Capture the cell that displays the provided text and extract its (x, y) central coordinate. 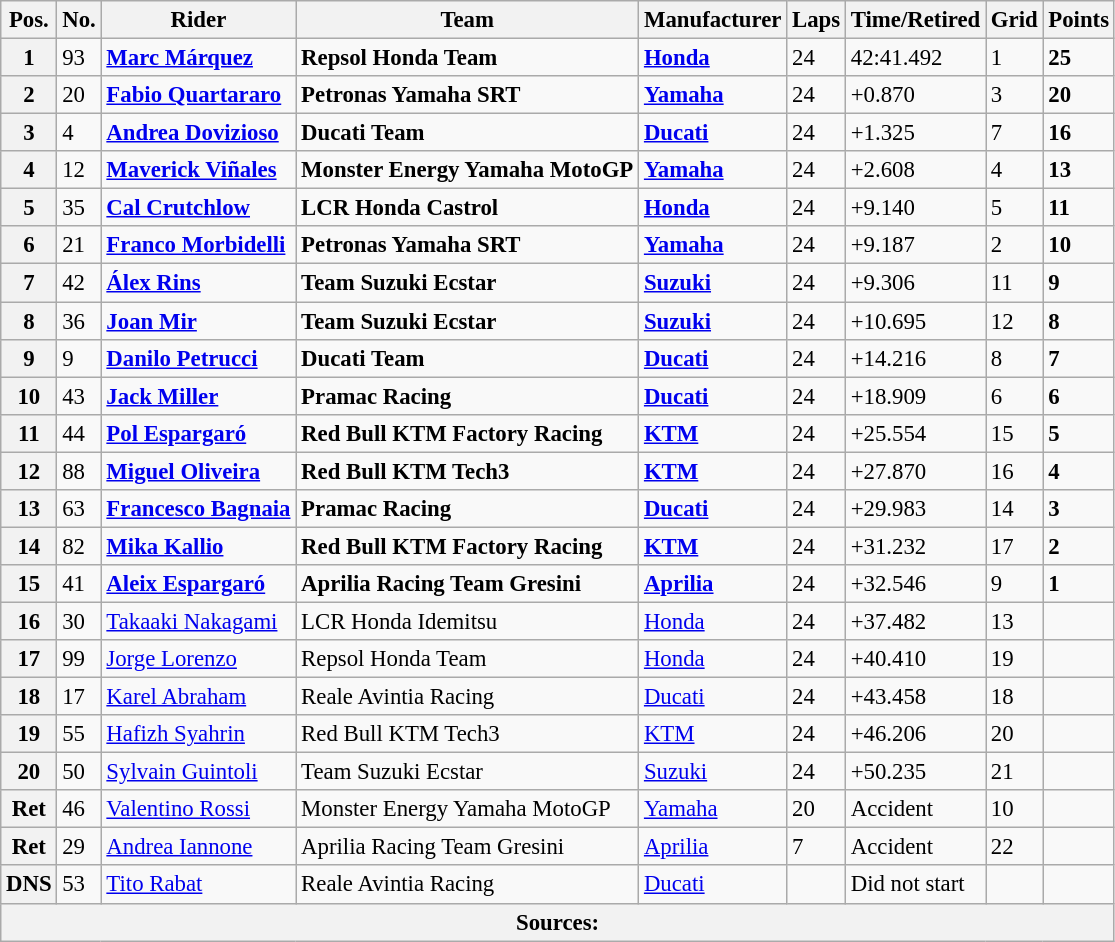
Did not start (915, 885)
Sources: (558, 922)
+25.554 (915, 433)
+29.983 (915, 509)
Maverick Viñales (198, 170)
+14.216 (915, 358)
+46.206 (915, 734)
22 (1014, 847)
Francesco Bagnaia (198, 509)
Points (1078, 20)
Valentino Rossi (198, 809)
Aleix Espargaró (198, 584)
Pos. (29, 20)
+10.695 (915, 321)
Hafizh Syahrin (198, 734)
93 (79, 58)
Sylvain Guintoli (198, 772)
35 (79, 208)
+50.235 (915, 772)
Takaaki Nakagami (198, 621)
88 (79, 471)
Rider (198, 20)
82 (79, 546)
44 (79, 433)
No. (79, 20)
+0.870 (915, 95)
+31.232 (915, 546)
Mika Kallio (198, 546)
Jack Miller (198, 396)
Laps (816, 20)
43 (79, 396)
+9.187 (915, 245)
Grid (1014, 20)
25 (1078, 58)
36 (79, 321)
DNS (29, 885)
42:41.492 (915, 58)
Álex Rins (198, 283)
+37.482 (915, 621)
Pol Espargaró (198, 433)
Team (468, 20)
42 (79, 283)
+32.546 (915, 584)
30 (79, 621)
+9.306 (915, 283)
+18.909 (915, 396)
Jorge Lorenzo (198, 659)
+40.410 (915, 659)
+43.458 (915, 697)
+1.325 (915, 133)
Tito Rabat (198, 885)
Franco Morbidelli (198, 245)
41 (79, 584)
Danilo Petrucci (198, 358)
+2.608 (915, 170)
LCR Honda Idemitsu (468, 621)
29 (79, 847)
+9.140 (915, 208)
99 (79, 659)
50 (79, 772)
Manufacturer (713, 20)
Karel Abraham (198, 697)
Marc Márquez (198, 58)
Cal Crutchlow (198, 208)
Andrea Iannone (198, 847)
Miguel Oliveira (198, 471)
Fabio Quartararo (198, 95)
46 (79, 809)
53 (79, 885)
Joan Mir (198, 321)
Andrea Dovizioso (198, 133)
55 (79, 734)
+27.870 (915, 471)
Time/Retired (915, 20)
LCR Honda Castrol (468, 208)
63 (79, 509)
